Return (x, y) of the center of cell containing provided text 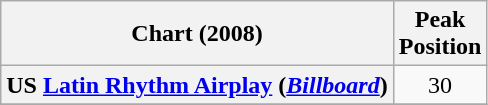
30 (440, 85)
Peak Position (440, 34)
Chart (2008) (197, 34)
US Latin Rhythm Airplay (Billboard) (197, 85)
